Determine the [X, Y] coordinate at the center of the cell enclosing the given text.  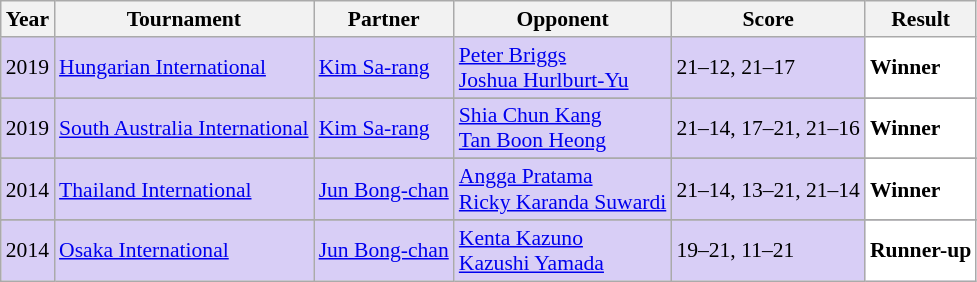
Runner-up [920, 250]
Peter Briggs Joshua Hurlburt-Yu [563, 68]
Tournament [184, 19]
21–12, 21–17 [768, 68]
Hungarian International [184, 68]
Shia Chun Kang Tan Boon Heong [563, 128]
Opponent [563, 19]
Score [768, 19]
Partner [384, 19]
19–21, 11–21 [768, 250]
Result [920, 19]
Angga Pratama Ricky Karanda Suwardi [563, 190]
21–14, 13–21, 21–14 [768, 190]
Kenta Kazuno Kazushi Yamada [563, 250]
South Australia International [184, 128]
21–14, 17–21, 21–16 [768, 128]
Thailand International [184, 190]
Year [28, 19]
Osaka International [184, 250]
